Search for the cell housing the specified text and yield its [x, y] center coordinate. 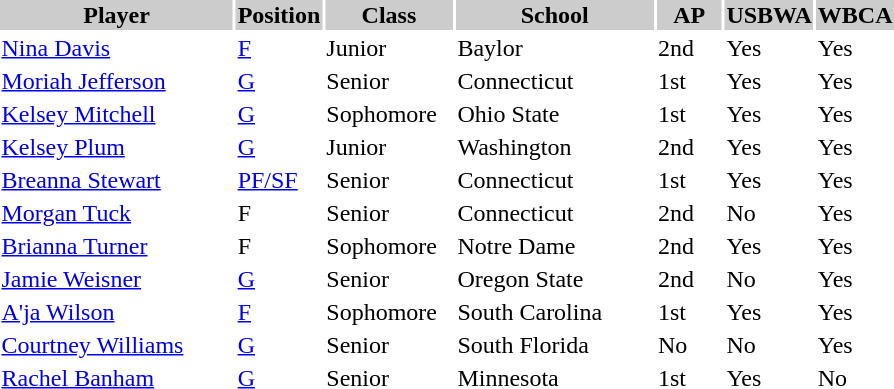
School [554, 15]
South Florida [554, 345]
Moriah Jefferson [116, 81]
Class [389, 15]
Brianna Turner [116, 246]
Kelsey Mitchell [116, 114]
A'ja Wilson [116, 312]
Ohio State [554, 114]
Nina Davis [116, 48]
PF/SF [279, 180]
Morgan Tuck [116, 213]
Kelsey Plum [116, 147]
Washington [554, 147]
USBWA [769, 15]
Notre Dame [554, 246]
Oregon State [554, 279]
Position [279, 15]
Jamie Weisner [116, 279]
Player [116, 15]
Baylor [554, 48]
Breanna Stewart [116, 180]
South Carolina [554, 312]
AP [689, 15]
WBCA [855, 15]
Courtney Williams [116, 345]
